Search for the cell housing the specified text and yield its [X, Y] center coordinate. 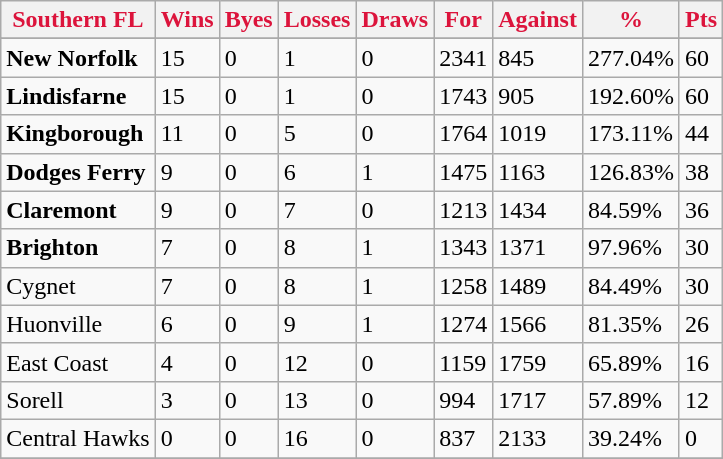
Brighton [78, 248]
905 [538, 96]
1159 [464, 362]
2341 [464, 58]
Kingborough [78, 134]
126.83% [630, 172]
36 [700, 210]
11 [187, 134]
192.60% [630, 96]
1258 [464, 286]
1489 [538, 286]
Pts [700, 20]
65.89% [630, 362]
38 [700, 172]
Southern FL [78, 20]
1475 [464, 172]
Cygnet [78, 286]
East Coast [78, 362]
New Norfolk [78, 58]
837 [464, 438]
1764 [464, 134]
Against [538, 20]
1759 [538, 362]
1213 [464, 210]
1019 [538, 134]
26 [700, 324]
845 [538, 58]
1434 [538, 210]
1274 [464, 324]
1163 [538, 172]
4 [187, 362]
57.89% [630, 400]
1371 [538, 248]
Wins [187, 20]
2133 [538, 438]
5 [317, 134]
13 [317, 400]
1743 [464, 96]
For [464, 20]
Central Hawks [78, 438]
3 [187, 400]
84.49% [630, 286]
Draws [395, 20]
1566 [538, 324]
97.96% [630, 248]
Huonville [78, 324]
81.35% [630, 324]
39.24% [630, 438]
Claremont [78, 210]
Dodges Ferry [78, 172]
Losses [317, 20]
994 [464, 400]
84.59% [630, 210]
1343 [464, 248]
173.11% [630, 134]
1717 [538, 400]
Byes [248, 20]
Lindisfarne [78, 96]
277.04% [630, 58]
% [630, 20]
Sorell [78, 400]
44 [700, 134]
